Return the (X, Y) coordinate for the center point of the cell that contains the specified text.  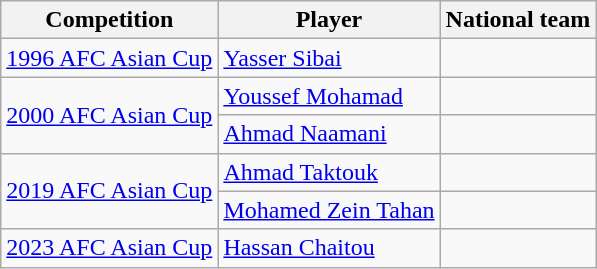
Player (329, 20)
Competition (110, 20)
Youssef Mohamad (329, 96)
Ahmad Taktouk (329, 172)
1996 AFC Asian Cup (110, 58)
2000 AFC Asian Cup (110, 115)
Yasser Sibai (329, 58)
2019 AFC Asian Cup (110, 191)
National team (518, 20)
Hassan Chaitou (329, 248)
Ahmad Naamani (329, 134)
Mohamed Zein Tahan (329, 210)
2023 AFC Asian Cup (110, 248)
